Identify which cell holds the provided text, then report its (X, Y) central coordinate. 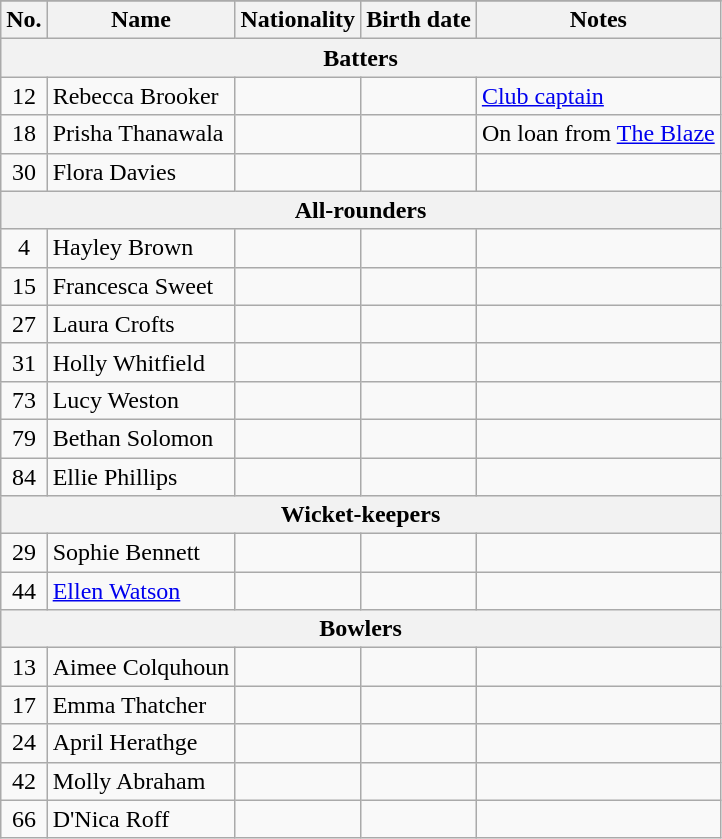
17 (24, 705)
Ellen Watson (141, 591)
D'Nica Roff (141, 819)
Holly Whitfield (141, 362)
30 (24, 172)
18 (24, 134)
Birth date (419, 20)
66 (24, 819)
No. (24, 20)
Hayley Brown (141, 248)
31 (24, 362)
79 (24, 438)
Sophie Bennett (141, 553)
Name (141, 20)
Flora Davies (141, 172)
Rebecca Brooker (141, 96)
84 (24, 477)
Wicket-keepers (360, 515)
Club captain (598, 96)
Bethan Solomon (141, 438)
24 (24, 743)
Molly Abraham (141, 781)
Lucy Weston (141, 400)
15 (24, 286)
Batters (360, 58)
29 (24, 553)
Prisha Thanawala (141, 134)
12 (24, 96)
On loan from The Blaze (598, 134)
73 (24, 400)
April Herathge (141, 743)
44 (24, 591)
42 (24, 781)
Bowlers (360, 629)
Aimee Colquhoun (141, 667)
Notes (598, 20)
Laura Crofts (141, 324)
Emma Thatcher (141, 705)
4 (24, 248)
27 (24, 324)
Nationality (298, 20)
13 (24, 667)
Ellie Phillips (141, 477)
Francesca Sweet (141, 286)
All-rounders (360, 210)
